Return the [x, y] coordinate for the center point of the cell that contains the specified text.  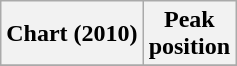
Peak position [189, 34]
Chart (2010) [72, 34]
